Detect which cell encompasses the target text, then output its (x, y) center coordinate. 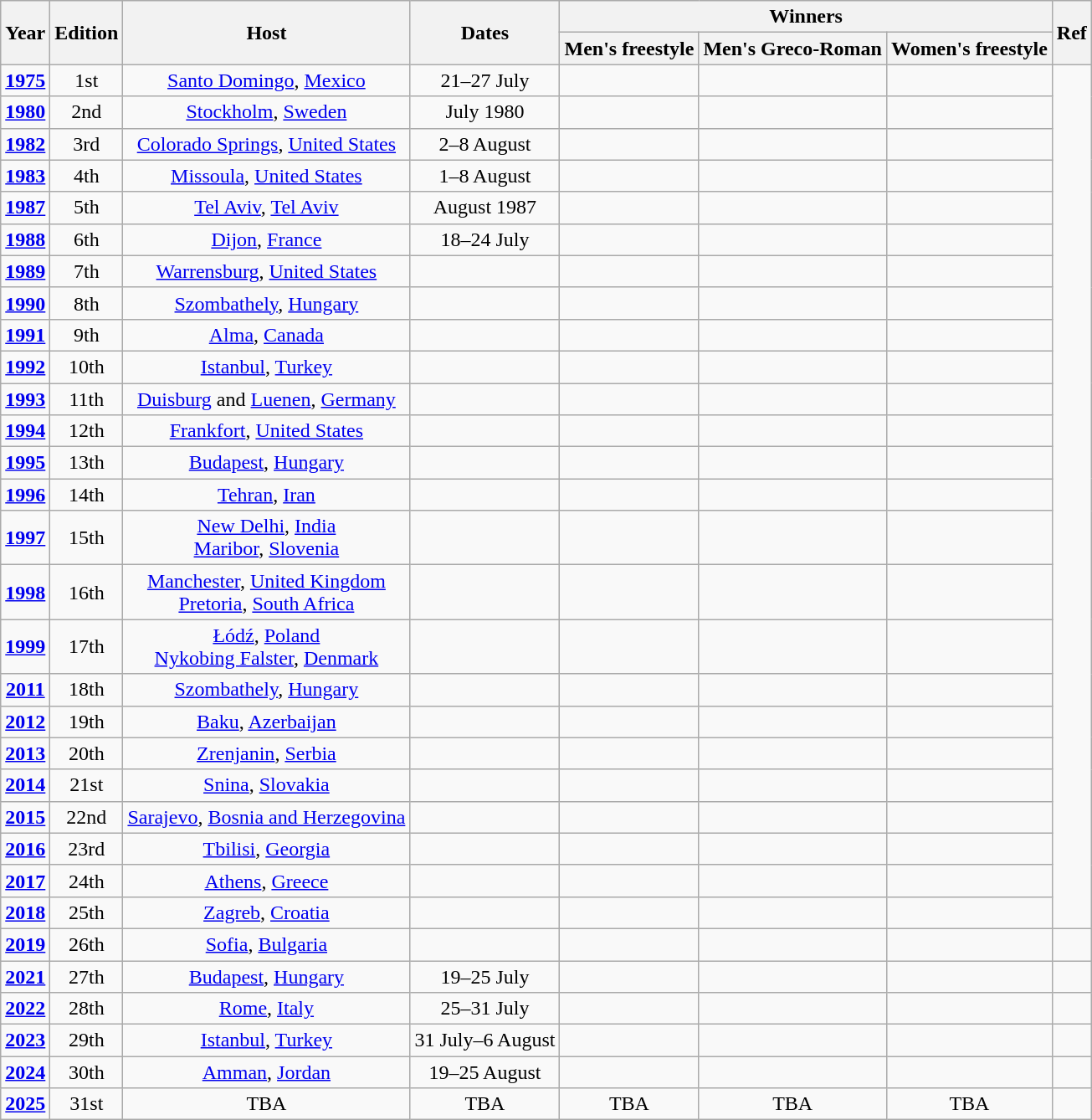
1987 (25, 208)
7th (87, 271)
New Delhi, India Maribor, Slovenia (266, 537)
Warrensburg, United States (266, 271)
1975 (25, 80)
1990 (25, 303)
July 1980 (485, 112)
24th (87, 881)
1991 (25, 335)
21st (87, 785)
Rome, Italy (266, 1009)
29th (87, 1040)
26th (87, 944)
1980 (25, 112)
8th (87, 303)
21–27 July (485, 80)
1997 (25, 537)
1995 (25, 463)
9th (87, 335)
11th (87, 399)
Dijon, France (266, 239)
31st (87, 1104)
Tehran, Iran (266, 495)
15th (87, 537)
20th (87, 753)
13th (87, 463)
1996 (25, 495)
Tel Aviv, Tel Aviv (266, 208)
Women's freestyle (969, 49)
19–25 August (485, 1072)
Men's freestyle (629, 49)
1992 (25, 367)
1983 (25, 176)
Men's Greco-Roman (793, 49)
30th (87, 1072)
2018 (25, 912)
1998 (25, 593)
2017 (25, 881)
1989 (25, 271)
Year (25, 33)
Sarajevo, Bosnia and Herzegovina (266, 817)
Winners (806, 17)
2012 (25, 722)
Stockholm, Sweden (266, 112)
4th (87, 176)
2021 (25, 977)
Zrenjanin, Serbia (266, 753)
2–8 August (485, 144)
2013 (25, 753)
19th (87, 722)
1993 (25, 399)
27th (87, 977)
2023 (25, 1040)
17th (87, 646)
18–24 July (485, 239)
Alma, Canada (266, 335)
Tbilisi, Georgia (266, 849)
25–31 July (485, 1009)
16th (87, 593)
22nd (87, 817)
3rd (87, 144)
Ref (1071, 33)
2019 (25, 944)
Dates (485, 33)
2025 (25, 1104)
Snina, Slovakia (266, 785)
Frankfort, United States (266, 431)
Zagreb, Croatia (266, 912)
Host (266, 33)
Missoula, United States (266, 176)
Athens, Greece (266, 881)
28th (87, 1009)
23rd (87, 849)
Łódź, Poland Nykobing Falster, Denmark (266, 646)
Manchester, United Kingdom Pretoria, South Africa (266, 593)
5th (87, 208)
Sofia, Bulgaria (266, 944)
31 July–6 August (485, 1040)
2nd (87, 112)
1994 (25, 431)
August 1987 (485, 208)
1–8 August (485, 176)
Santo Domingo, Mexico (266, 80)
2016 (25, 849)
10th (87, 367)
18th (87, 690)
2011 (25, 690)
1999 (25, 646)
Baku, Azerbaijan (266, 722)
Edition (87, 33)
Duisburg and Luenen, Germany (266, 399)
19–25 July (485, 977)
2015 (25, 817)
25th (87, 912)
Amman, Jordan (266, 1072)
2024 (25, 1072)
2014 (25, 785)
1988 (25, 239)
1982 (25, 144)
1st (87, 80)
6th (87, 239)
2022 (25, 1009)
Colorado Springs, United States (266, 144)
12th (87, 431)
14th (87, 495)
